Determine the (X, Y) coordinate at the center of the cell enclosing the given text.  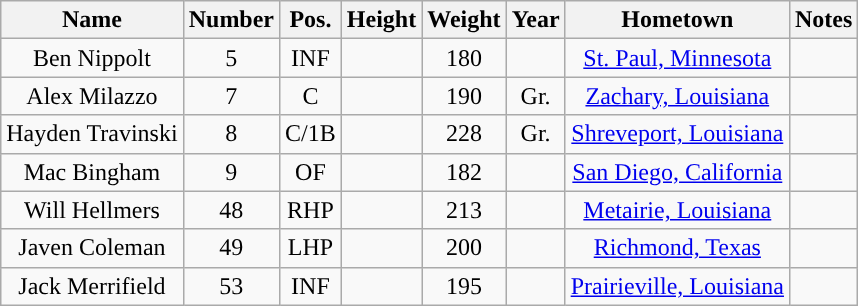
48 (231, 210)
8 (231, 134)
53 (231, 286)
Javen Coleman (92, 248)
Ben Nippolt (92, 58)
Hometown (677, 20)
5 (231, 58)
Weight (464, 20)
49 (231, 248)
200 (464, 248)
Shreveport, Louisiana (677, 134)
Will Hellmers (92, 210)
213 (464, 210)
St. Paul, Minnesota (677, 58)
Hayden Travinski (92, 134)
RHP (311, 210)
Number (231, 20)
OF (311, 172)
C/1B (311, 134)
Notes (823, 20)
Height (381, 20)
Pos. (311, 20)
Year (536, 20)
Prairieville, Louisiana (677, 286)
Metairie, Louisiana (677, 210)
LHP (311, 248)
Alex Milazzo (92, 96)
San Diego, California (677, 172)
Jack Merrifield (92, 286)
C (311, 96)
190 (464, 96)
Richmond, Texas (677, 248)
195 (464, 286)
Name (92, 20)
Zachary, Louisiana (677, 96)
Mac Bingham (92, 172)
9 (231, 172)
182 (464, 172)
180 (464, 58)
228 (464, 134)
7 (231, 96)
